For the text-containing cell, return its midpoint in [X, Y] coordinate format. 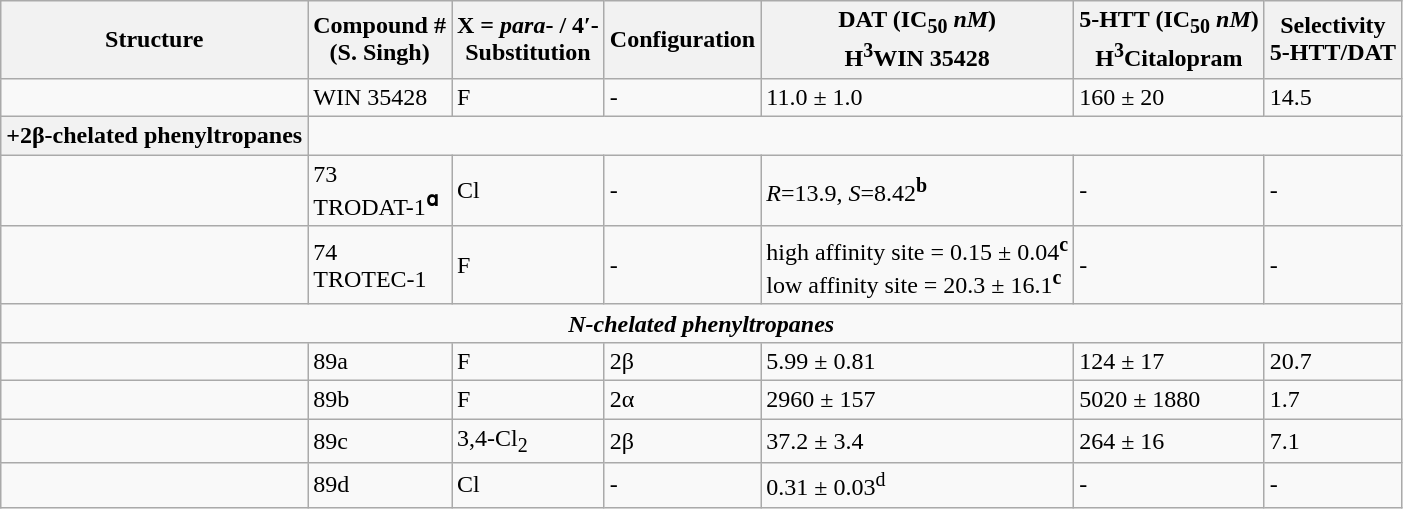
N-chelated phenyltropanes [702, 323]
5.99 ± 0.81 [918, 361]
2960 ± 157 [918, 399]
Compound #(S. Singh) [380, 40]
14.5 [1332, 98]
89a [380, 361]
Configuration [682, 40]
264 ± 16 [1170, 440]
2α [682, 399]
89d [380, 486]
5020 ± 1880 [1170, 399]
0.31 ± 0.03d [918, 486]
74TROTEC-1 [380, 265]
3,4-Cl2 [528, 440]
160 ± 20 [1170, 98]
20.7 [1332, 361]
Structure [154, 40]
high affinity site = 0.15 ± 0.04clow affinity site = 20.3 ± 16.1c [918, 265]
1.7 [1332, 399]
11.0 ± 1.0 [918, 98]
5-HTT (IC50 nM)H3Citalopram [1170, 40]
+2β-chelated phenyltropanes [154, 136]
DAT (IC50 nM)H3WIN 35428 [918, 40]
X = para- / 4′-Substitution [528, 40]
37.2 ± 3.4 [918, 440]
124 ± 17 [1170, 361]
89c [380, 440]
Selectivity5-HTT/DAT [1332, 40]
89b [380, 399]
73TRODAT-1ɑ [380, 191]
7.1 [1332, 440]
R=13.9, S=8.42b [918, 191]
WIN 35428 [380, 98]
